For the text-containing cell, return its midpoint in [x, y] coordinate format. 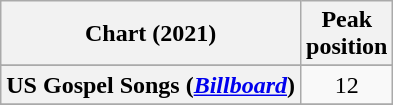
US Gospel Songs (Billboard) [151, 85]
Chart (2021) [151, 34]
12 [347, 85]
Peakposition [347, 34]
